Detect which cell encompasses the target text, then output its (X, Y) center coordinate. 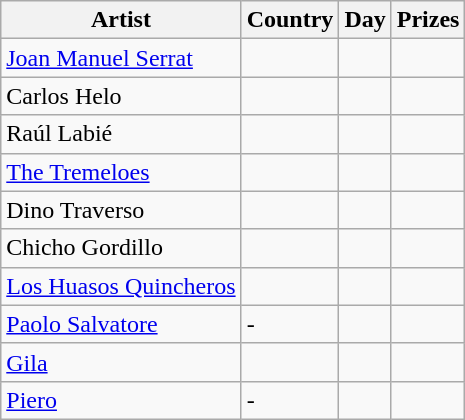
Carlos Helo (121, 96)
Dino Traverso (121, 210)
Gila (121, 362)
Day (365, 20)
Country (290, 20)
Los Huasos Quincheros (121, 286)
Prizes (428, 20)
Raúl Labié (121, 134)
Artist (121, 20)
Chicho Gordillo (121, 248)
The Tremeloes (121, 172)
Piero (121, 400)
Joan Manuel Serrat (121, 58)
Paolo Salvatore (121, 324)
